Return the [X, Y] coordinate for the center point of the cell that contains the specified text.  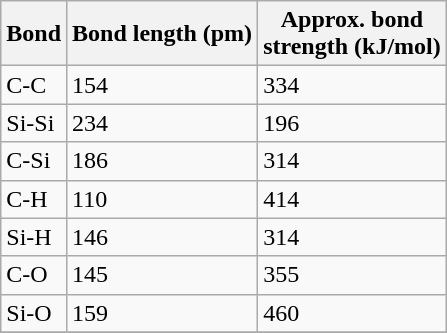
145 [162, 275]
414 [352, 199]
C-C [34, 85]
Bond length (pm) [162, 34]
C-H [34, 199]
Si-H [34, 237]
110 [162, 199]
154 [162, 85]
159 [162, 313]
Si-O [34, 313]
Bond [34, 34]
C-O [34, 275]
186 [162, 161]
334 [352, 85]
Approx. bond strength (kJ/mol) [352, 34]
146 [162, 237]
Si-Si [34, 123]
460 [352, 313]
196 [352, 123]
355 [352, 275]
234 [162, 123]
C-Si [34, 161]
